Extract the (x, y) coordinate from the center of the cell holding the provided text.  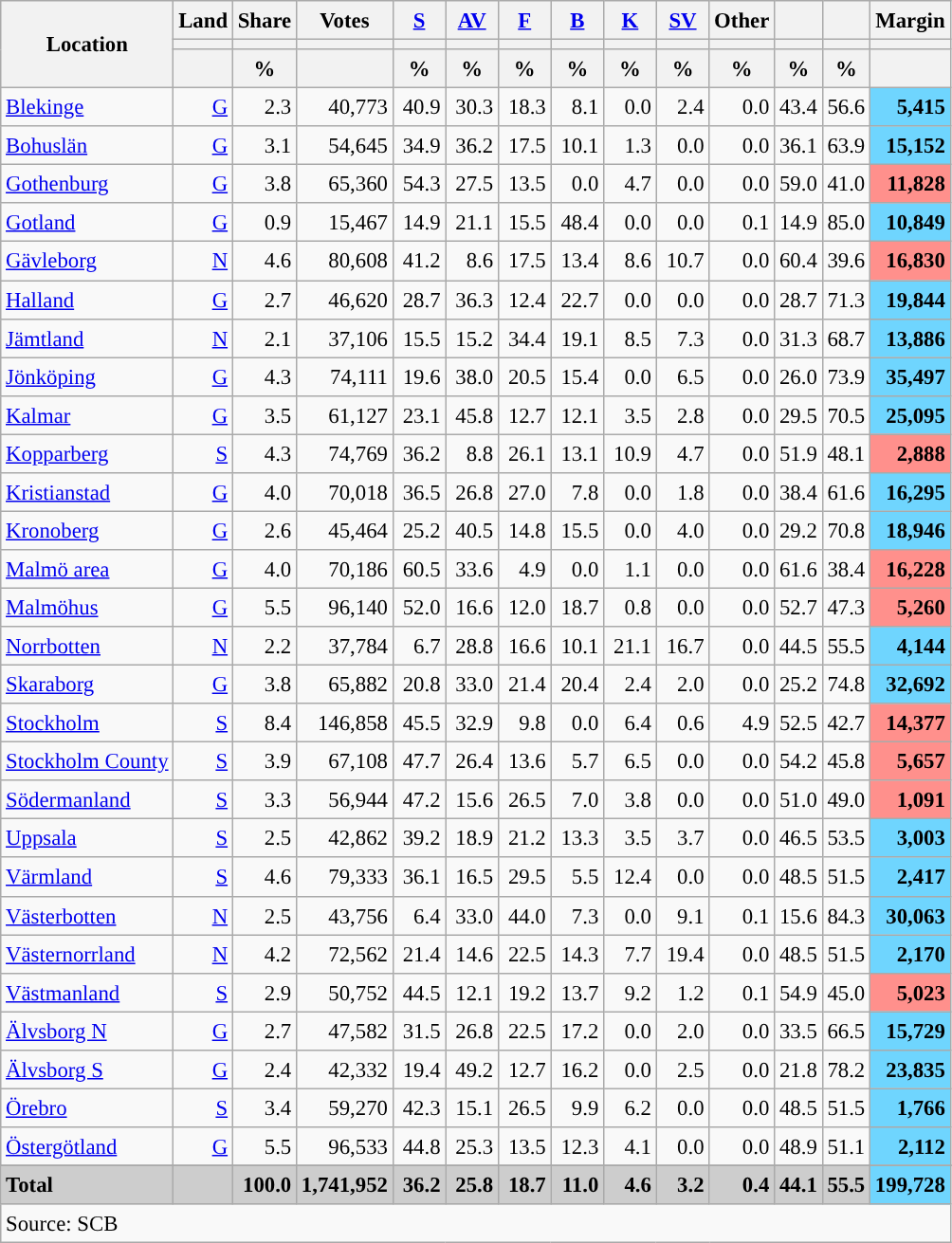
10.9 (631, 453)
146,858 (345, 722)
46,620 (345, 300)
72,562 (345, 954)
13.1 (577, 453)
7.0 (577, 800)
4.1 (631, 1147)
47.7 (419, 762)
20.4 (577, 685)
33.6 (472, 569)
11.0 (577, 1185)
10.7 (683, 262)
Kalmar (87, 415)
47.2 (419, 800)
30,063 (910, 916)
3,003 (910, 838)
3.9 (264, 762)
60.4 (798, 262)
0.6 (683, 722)
18,946 (910, 531)
63.9 (846, 146)
5,023 (910, 992)
31.5 (419, 1032)
37,106 (345, 338)
26.4 (472, 762)
5.7 (577, 762)
74,769 (345, 453)
Jönköping (87, 377)
27.5 (472, 184)
Norrbotten (87, 647)
Kronoberg (87, 531)
36.5 (419, 493)
Jämtland (87, 338)
2.6 (264, 531)
35,497 (910, 377)
44.8 (419, 1147)
54.3 (419, 184)
44.1 (798, 1185)
21.2 (524, 838)
42.7 (846, 722)
16,830 (910, 262)
0.4 (741, 1185)
Västernorrland (87, 954)
9.8 (524, 722)
9.9 (577, 1107)
15.4 (577, 377)
78.2 (846, 1069)
85.0 (846, 222)
16,295 (910, 493)
Location (87, 45)
26.0 (798, 377)
26.1 (524, 453)
47,582 (345, 1032)
50,752 (345, 992)
19.2 (524, 992)
3.4 (264, 1107)
14.6 (472, 954)
2,170 (910, 954)
9.2 (631, 992)
10,849 (910, 222)
18.9 (472, 838)
48.4 (577, 222)
6.2 (631, 1107)
65,882 (345, 685)
25,095 (910, 415)
Värmland (87, 878)
80,608 (345, 262)
12.3 (577, 1147)
1.8 (683, 493)
45.0 (846, 992)
1,741,952 (345, 1185)
AV (472, 21)
Source: SCB (476, 1223)
34.9 (419, 146)
31.3 (798, 338)
4.2 (264, 954)
9.1 (683, 916)
32.9 (472, 722)
16.2 (577, 1069)
Stockholm County (87, 762)
79,333 (345, 878)
19.1 (577, 338)
Gothenburg (87, 184)
15,467 (345, 222)
70.5 (846, 415)
16.7 (683, 647)
51.1 (846, 1147)
Kristianstad (87, 493)
Östergötland (87, 1147)
13.7 (577, 992)
70.8 (846, 531)
8.5 (631, 338)
54.2 (798, 762)
14.3 (577, 954)
5,260 (910, 607)
12.0 (524, 607)
45.5 (419, 722)
25.3 (472, 1147)
70,018 (345, 493)
71.3 (846, 300)
15.2 (472, 338)
B (577, 21)
23.1 (419, 415)
14,377 (910, 722)
84.3 (846, 916)
53.5 (846, 838)
51.0 (798, 800)
67,108 (345, 762)
Stockholm (87, 722)
Västmanland (87, 992)
Bohuslän (87, 146)
2.9 (264, 992)
K (631, 21)
Gävleborg (87, 262)
39.2 (419, 838)
1,766 (910, 1107)
51.9 (798, 453)
48.1 (846, 453)
21.8 (798, 1069)
43.4 (798, 108)
37,784 (345, 647)
32,692 (910, 685)
Södermanland (87, 800)
16.5 (472, 878)
74,111 (345, 377)
20.5 (524, 377)
2.8 (683, 415)
Total (87, 1185)
7.8 (577, 493)
60.5 (419, 569)
13.3 (577, 838)
Halland (87, 300)
40,773 (345, 108)
52.0 (419, 607)
34.4 (524, 338)
70,186 (345, 569)
5,657 (910, 762)
49.2 (472, 1069)
0.8 (631, 607)
49.0 (846, 800)
8.8 (472, 453)
Land (203, 21)
15,152 (910, 146)
96,533 (345, 1147)
59,270 (345, 1107)
13,886 (910, 338)
2,112 (910, 1147)
11,828 (910, 184)
5,415 (910, 108)
23,835 (910, 1069)
Örebro (87, 1107)
Uppsala (87, 838)
Blekinge (87, 108)
6.7 (419, 647)
3.1 (264, 146)
Other (741, 21)
17.2 (577, 1032)
74.8 (846, 685)
Share (264, 21)
Votes (345, 21)
56.6 (846, 108)
45,464 (345, 531)
29.2 (798, 531)
3.2 (683, 1185)
54.9 (798, 992)
Älvsborg N (87, 1032)
4,144 (910, 647)
2,888 (910, 453)
Malmöhus (87, 607)
2.2 (264, 647)
19,844 (910, 300)
40.9 (419, 108)
8.1 (577, 108)
1.2 (683, 992)
Skaraborg (87, 685)
36.3 (472, 300)
16,228 (910, 569)
66.5 (846, 1032)
96,140 (345, 607)
46.5 (798, 838)
Västerbotten (87, 916)
41.2 (419, 262)
3.3 (264, 800)
2.1 (264, 338)
65,360 (345, 184)
42,332 (345, 1069)
1.1 (631, 569)
30.3 (472, 108)
15.1 (472, 1107)
Gotland (87, 222)
25.8 (472, 1185)
42,862 (345, 838)
19.6 (419, 377)
73.9 (846, 377)
48.9 (798, 1147)
54,645 (345, 146)
47.3 (846, 607)
61,127 (345, 415)
41.0 (846, 184)
2.3 (264, 108)
13.4 (577, 262)
18.3 (524, 108)
15,729 (910, 1032)
Malmö area (87, 569)
14.8 (524, 531)
20.8 (419, 685)
28.8 (472, 647)
33.5 (798, 1032)
52.7 (798, 607)
SV (683, 21)
56,944 (345, 800)
199,728 (910, 1185)
Margin (910, 21)
13.6 (524, 762)
1.3 (631, 146)
44.0 (524, 916)
1,091 (910, 800)
27.0 (524, 493)
2,417 (910, 878)
8.4 (264, 722)
42.3 (419, 1107)
7.7 (631, 954)
0.9 (264, 222)
52.5 (798, 722)
59.0 (798, 184)
Kopparberg (87, 453)
100.0 (264, 1185)
F (524, 21)
38.0 (472, 377)
22.7 (577, 300)
Älvsborg S (87, 1069)
40.5 (472, 531)
39.6 (846, 262)
3.7 (683, 838)
68.7 (846, 338)
43,756 (345, 916)
